Pinpoint the cell where the given text exists, returning its [X, Y] midpoint coordinate. 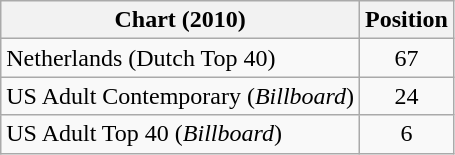
24 [407, 96]
US Adult Top 40 (Billboard) [180, 134]
67 [407, 58]
6 [407, 134]
Netherlands (Dutch Top 40) [180, 58]
Position [407, 20]
Chart (2010) [180, 20]
US Adult Contemporary (Billboard) [180, 96]
